Scan for the cell matching the given text and deliver its (x, y) coordinate at center. 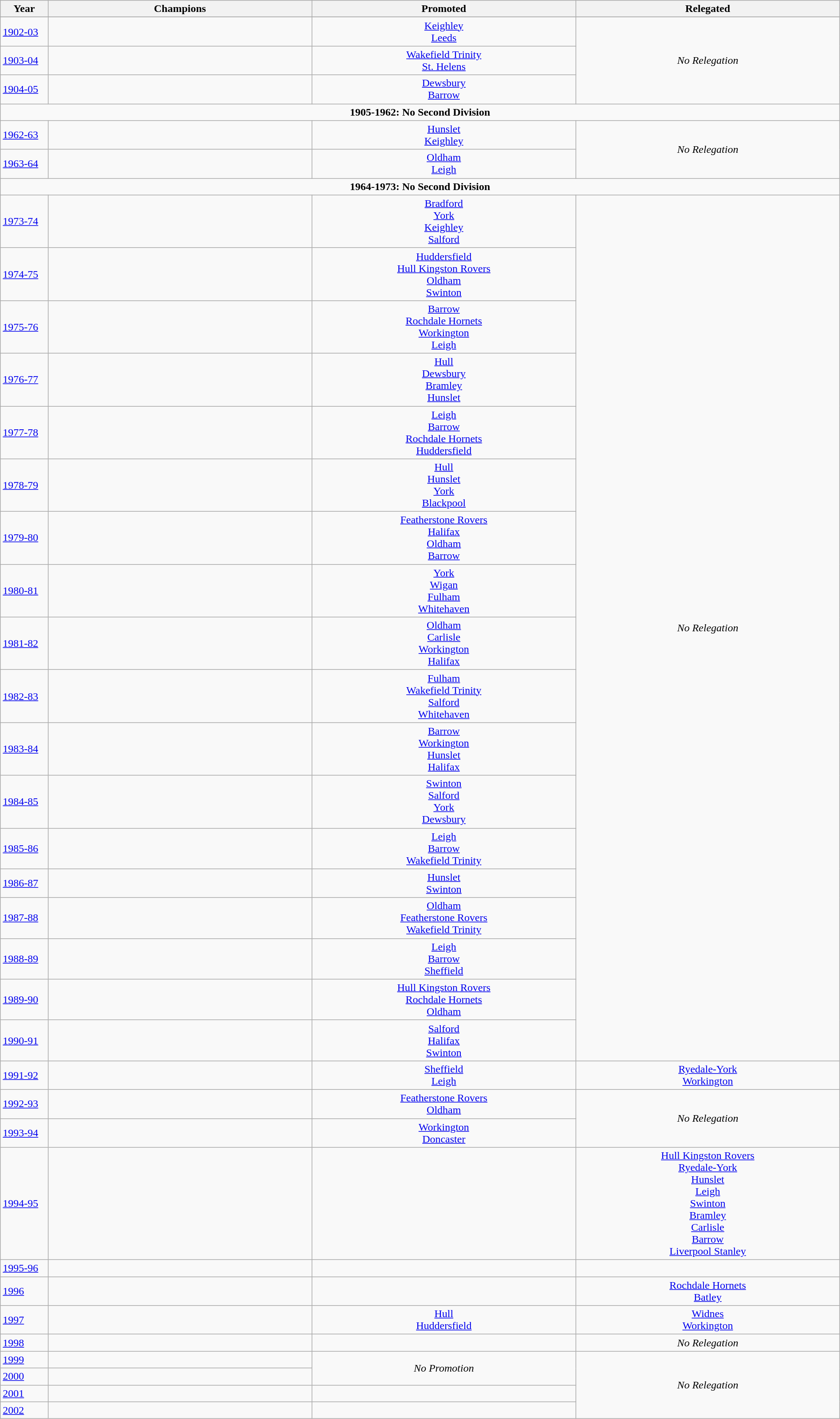
1981-82 (24, 643)
1962-63 (24, 135)
Featherstone Rovers Oldham (444, 1104)
1985-86 (24, 848)
1977-78 (24, 432)
Ryedale-York Workington (708, 1075)
Oldham Featherstone Rovers Wakefield Trinity (444, 918)
York Wigan Fulham Whitehaven (444, 591)
Hull DewsburyBramley Hunslet (444, 379)
1998 (24, 1343)
Hunslet Swinton (444, 883)
1991-92 (24, 1075)
Hull Kingston Rovers Ryedale-York Hunslet Leigh SwintonBramleyCarlisle BarrowLiverpool Stanley (708, 1204)
Relegated (708, 9)
1989-90 (24, 999)
1992-93 (24, 1104)
1980-81 (24, 591)
1902-03 (24, 32)
1997 (24, 1320)
Fulham Wakefield Trinity Salford Whitehaven (444, 696)
Barrow Rochdale Hornets Workington Leigh (444, 327)
1983-84 (24, 749)
Workington Doncaster (444, 1132)
Promoted (444, 9)
OldhamCarlisle Workington Halifax (444, 643)
Leigh Barrow Sheffield (444, 959)
Oldham Leigh (444, 164)
1993-94 (24, 1132)
1996 (24, 1291)
Hull Huddersfield (444, 1320)
Leigh Barrow Wakefield Trinity (444, 848)
1903-04 (24, 60)
Champions (180, 9)
Swinton Salford York Dewsbury (444, 802)
1976-77 (24, 379)
1990-91 (24, 1040)
1984-85 (24, 802)
Hull Hunslet York Blackpool (444, 486)
Rochdale Hornets Batley (708, 1291)
1987-88 (24, 918)
No Promotion (444, 1368)
Featherstone Rovers Halifax Oldham Barrow (444, 538)
1904-05 (24, 89)
Leigh Barrow Rochdale Hornets Huddersfield (444, 432)
Hull Kingston Rovers Rochdale Hornets Oldham (444, 999)
Dewsbury Barrow (444, 89)
Hunslet Keighley (444, 135)
1974-75 (24, 274)
1975-76 (24, 327)
Wakefield Trinity St. Helens (444, 60)
1994-95 (24, 1204)
1995-96 (24, 1268)
1964-1973: No Second Division (420, 187)
1999 (24, 1360)
Salford Halifax Swinton (444, 1040)
Sheffield Leigh (444, 1075)
1982-83 (24, 696)
1988-89 (24, 959)
Widnes Workington (708, 1320)
2000 (24, 1376)
Barrow Workington Hunslet Halifax (444, 749)
Bradford York Keighley Salford (444, 222)
1973-74 (24, 222)
Huddersfield Hull Kingston Rovers Oldham Swinton (444, 274)
1905-1962: No Second Division (420, 112)
1986-87 (24, 883)
2002 (24, 1410)
Year (24, 9)
Keighley Leeds (444, 32)
1978-79 (24, 486)
2001 (24, 1393)
1963-64 (24, 164)
1979-80 (24, 538)
